Locate the cell with the specified text and output its [x, y] center coordinate. 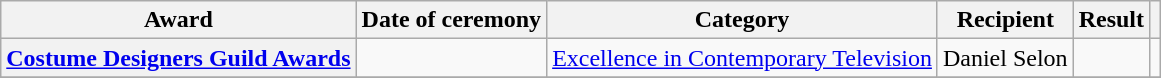
Daniel Selon [1005, 58]
Date of ceremony [452, 20]
Excellence in Contemporary Television [742, 58]
Costume Designers Guild Awards [178, 58]
Category [742, 20]
Result [1111, 20]
Award [178, 20]
Recipient [1005, 20]
